Scan for the cell matching the given text and deliver its [x, y] coordinate at center. 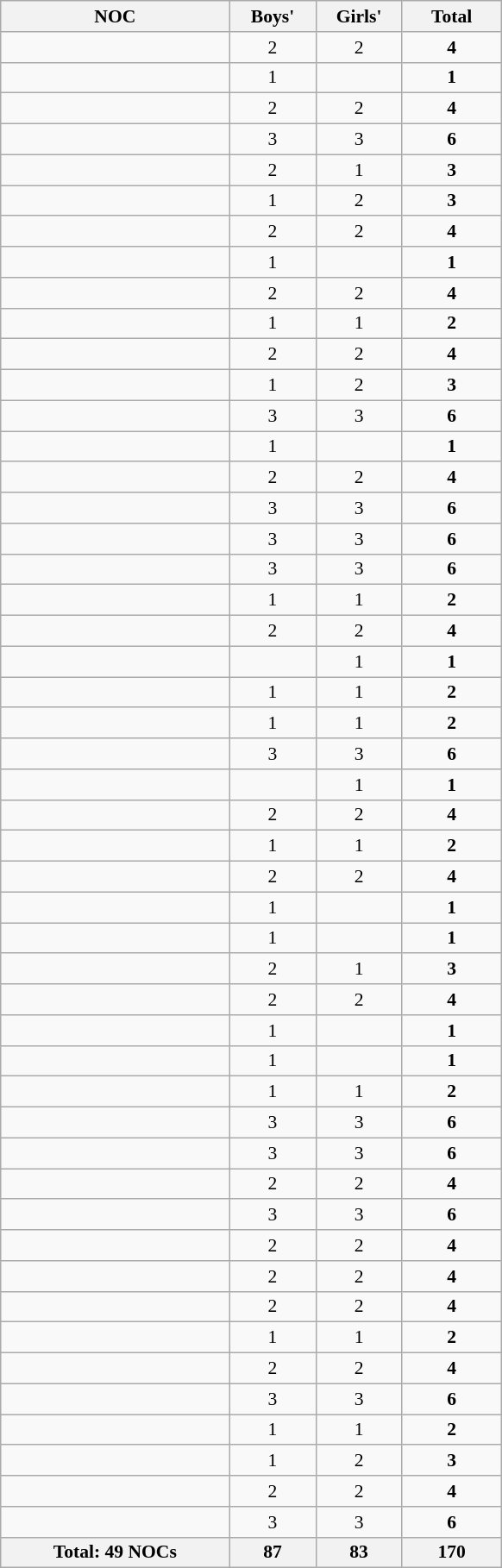
Boys' [273, 16]
Total [452, 16]
Total: 49 NOCs [116, 1552]
Girls' [359, 16]
83 [359, 1552]
87 [273, 1552]
NOC [116, 16]
170 [452, 1552]
